Identify which cell holds the provided text, then report its [X, Y] central coordinate. 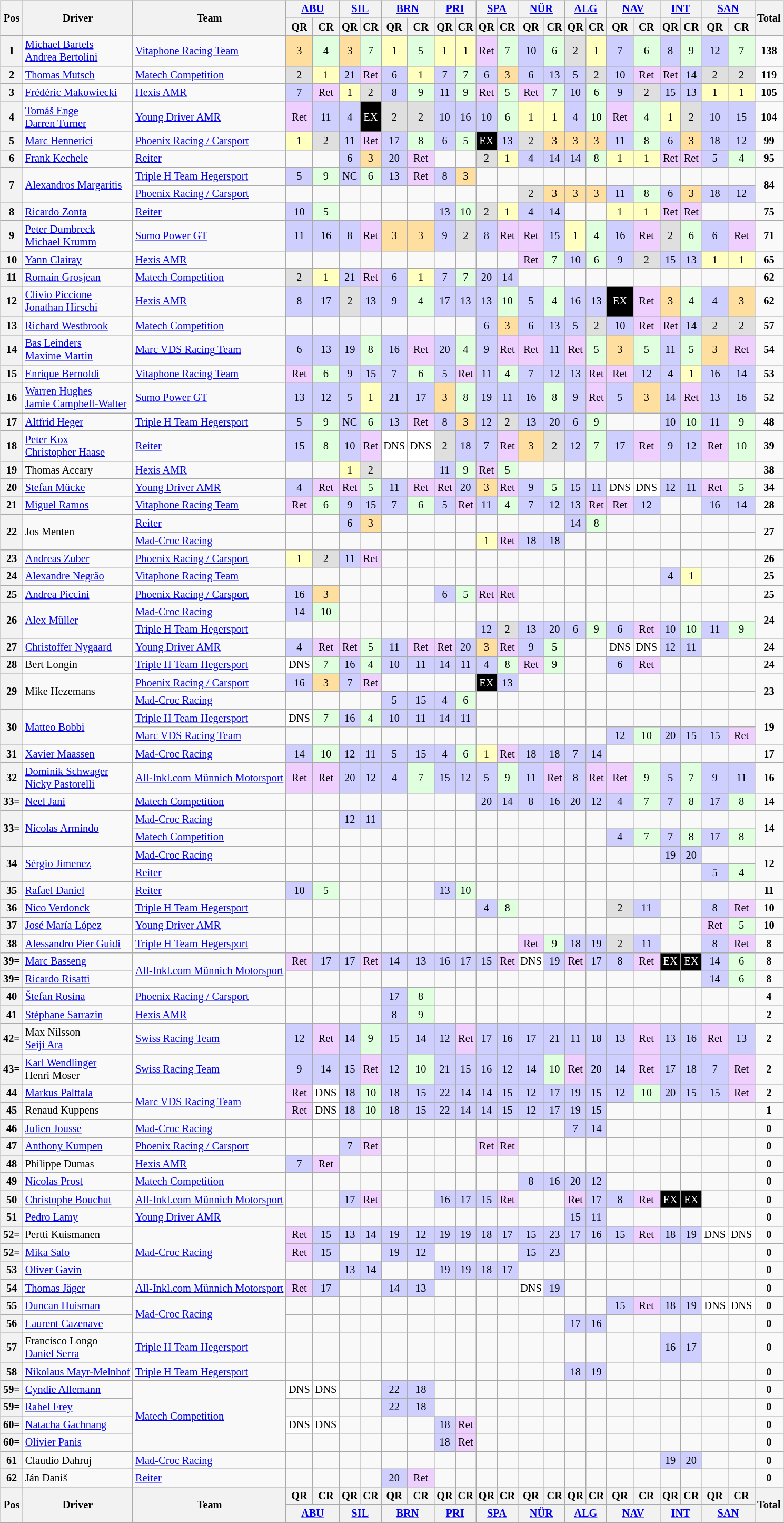
Sérgio Jimenez [78, 864]
Oliver Gavin [78, 1271]
29 [12, 691]
37 [12, 926]
Nico Verdonck [78, 908]
61 [12, 1460]
43= [12, 1069]
Duncan Huisman [78, 1306]
Nicolas Prost [78, 1182]
Marc Hennerici [78, 141]
42= [12, 1039]
Mika Salo [78, 1253]
Jos Menten [78, 532]
39 [769, 446]
52 [769, 398]
Mike Hezemans [78, 691]
Ján Daniš [78, 1478]
Peter Dumbreck Michael Krumm [78, 236]
104 [769, 117]
Frédéric Makowiecki [78, 93]
José María López [78, 926]
Altfrid Heger [78, 422]
65 [769, 260]
Stéphane Sarrazin [78, 1015]
138 [769, 51]
Štefan Rosina [78, 997]
Andrea Piccini [78, 594]
Neel Jani [78, 802]
32 [12, 778]
Bert Longin [78, 665]
95 [769, 159]
71 [769, 236]
41 [12, 1015]
Matteo Bobbi [78, 727]
Alexandre Negrão [78, 576]
Michael Bartels Andrea Bertolini [78, 51]
Thomas Mutsch [78, 75]
Rafael Daniel [78, 891]
Ricardo Zonta [78, 212]
Nikolaus Mayr-Melnhof [78, 1372]
50 [12, 1200]
Miguel Ramos [78, 506]
Dominik Schwager Nicky Pastorelli [78, 778]
Francisco Longo Daniel Serra [78, 1348]
31 [12, 754]
45 [12, 1111]
44 [12, 1093]
Markus Palttala [78, 1093]
Peter Kox Christopher Haase [78, 446]
Bas Leinders Maxime Martin [78, 350]
Clivio Piccione Jonathan Hirschi [78, 302]
Enrique Bernoldi [78, 374]
Ricardo Risatti [78, 979]
Thomas Jäger [78, 1288]
Marc Basseng [78, 961]
Nicolas Armindo [78, 828]
58 [12, 1372]
Renaud Kuppens [78, 1111]
Rahel Frey [78, 1407]
Thomas Accary [78, 470]
Pertti Kuismanen [78, 1235]
119 [769, 75]
Karl Wendlinger Henri Moser [78, 1069]
Cyndie Allemann [78, 1390]
105 [769, 93]
Andreas Zuber [78, 559]
49 [12, 1182]
36 [12, 908]
Julien Jousse [78, 1128]
46 [12, 1128]
Laurent Cazenave [78, 1324]
Philippe Dumas [78, 1164]
Pedro Lamy [78, 1217]
Warren Hughes Jamie Campbell-Walter [78, 398]
Richard Westbrook [78, 326]
Max Nilsson Seiji Ara [78, 1039]
84 [769, 185]
56 [12, 1324]
51 [12, 1217]
Stefan Mücke [78, 488]
Romain Grosjean [78, 278]
Christoffer Nygaard [78, 647]
99 [769, 141]
Alexandros Margaritis [78, 185]
Claudio Dahruj [78, 1460]
30 [12, 727]
Anthony Kumpen [78, 1146]
47 [12, 1146]
Alex Müller [78, 621]
Christophe Bouchut [78, 1200]
35 [12, 891]
Yann Clairay [78, 260]
Xavier Maassen [78, 754]
Alessandro Pier Guidi [78, 944]
Tomáš Enge Darren Turner [78, 117]
Frank Kechele [78, 159]
75 [769, 212]
55 [12, 1306]
Olivier Panis [78, 1443]
40 [12, 997]
Natacha Gachnang [78, 1425]
